Extract the (x, y) coordinate from the center of the cell holding the provided text.  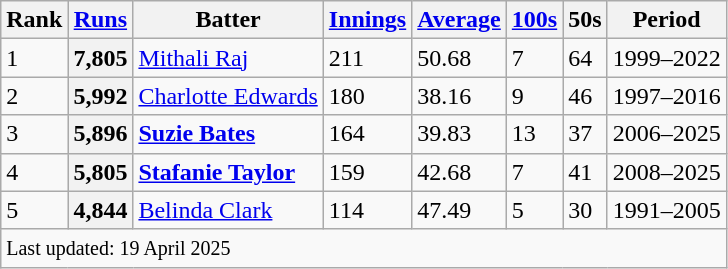
Mithali Raj (228, 58)
46 (585, 96)
1997–2016 (666, 96)
Average (460, 20)
5,805 (100, 172)
2 (34, 96)
Stafanie Taylor (228, 172)
Batter (228, 20)
2008–2025 (666, 172)
50.68 (460, 58)
50s (585, 20)
5,896 (100, 134)
42.68 (460, 172)
1 (34, 58)
Innings (367, 20)
30 (585, 210)
Belinda Clark (228, 210)
1999–2022 (666, 58)
2006–2025 (666, 134)
Period (666, 20)
13 (534, 134)
3 (34, 134)
5,992 (100, 96)
47.49 (460, 210)
4 (34, 172)
38.16 (460, 96)
114 (367, 210)
Rank (34, 20)
Runs (100, 20)
180 (367, 96)
Suzie Bates (228, 134)
7,805 (100, 58)
4,844 (100, 210)
159 (367, 172)
9 (534, 96)
37 (585, 134)
164 (367, 134)
64 (585, 58)
1991–2005 (666, 210)
39.83 (460, 134)
41 (585, 172)
211 (367, 58)
Last updated: 19 April 2025 (364, 248)
Charlotte Edwards (228, 96)
100s (534, 20)
